Detect which cell encompasses the target text, then output its [x, y] center coordinate. 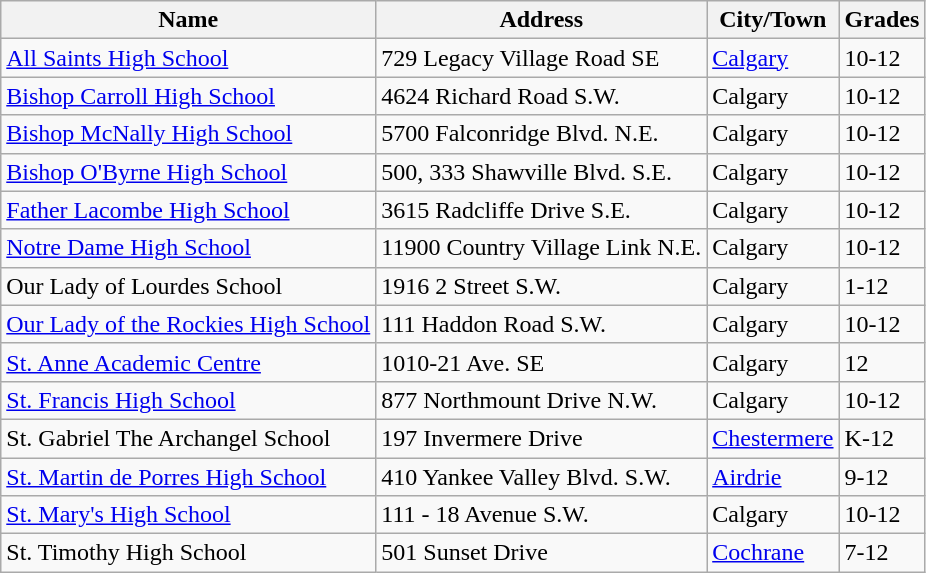
K-12 [882, 438]
1-12 [882, 286]
St. Mary's High School [188, 515]
Cochrane [773, 553]
5700 Falconridge Blvd. N.E. [542, 134]
Our Lady of the Rockies High School [188, 324]
Bishop McNally High School [188, 134]
501 Sunset Drive [542, 553]
Grades [882, 20]
All Saints High School [188, 58]
Father Lacombe High School [188, 210]
Bishop O'Byrne High School [188, 172]
3615 Radcliffe Drive S.E. [542, 210]
Notre Dame High School [188, 248]
St. Martin de Porres High School [188, 477]
111 - 18 Avenue S.W. [542, 515]
1916 2 Street S.W. [542, 286]
Name [188, 20]
410 Yankee Valley Blvd. S.W. [542, 477]
111 Haddon Road S.W. [542, 324]
1010-21 Ave. SE [542, 362]
City/Town [773, 20]
St. Timothy High School [188, 553]
729 Legacy Village Road SE [542, 58]
197 Invermere Drive [542, 438]
500, 333 Shawville Blvd. S.E. [542, 172]
St. Gabriel The Archangel School [188, 438]
4624 Richard Road S.W. [542, 96]
877 Northmount Drive N.W. [542, 400]
Airdrie [773, 477]
Our Lady of Lourdes School [188, 286]
Address [542, 20]
9-12 [882, 477]
St. Francis High School [188, 400]
Bishop Carroll High School [188, 96]
12 [882, 362]
St. Anne Academic Centre [188, 362]
11900 Country Village Link N.E. [542, 248]
7-12 [882, 553]
Chestermere [773, 438]
